Find where the given text appears and provide that cell's center as [X, Y] coordinate. 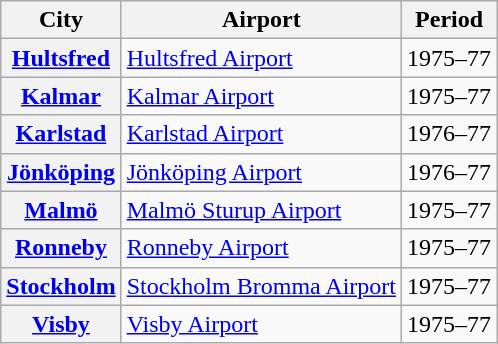
Ronneby Airport [261, 248]
Airport [261, 20]
Ronneby [61, 248]
Malmö [61, 210]
Jönköping [61, 172]
Malmö Sturup Airport [261, 210]
Kalmar [61, 96]
Visby [61, 324]
City [61, 20]
Karlstad Airport [261, 134]
Visby Airport [261, 324]
Hultsfred Airport [261, 58]
Period [450, 20]
Kalmar Airport [261, 96]
Jönköping Airport [261, 172]
Karlstad [61, 134]
Stockholm Bromma Airport [261, 286]
Hultsfred [61, 58]
Stockholm [61, 286]
